Return (X, Y) of the center of cell containing provided text 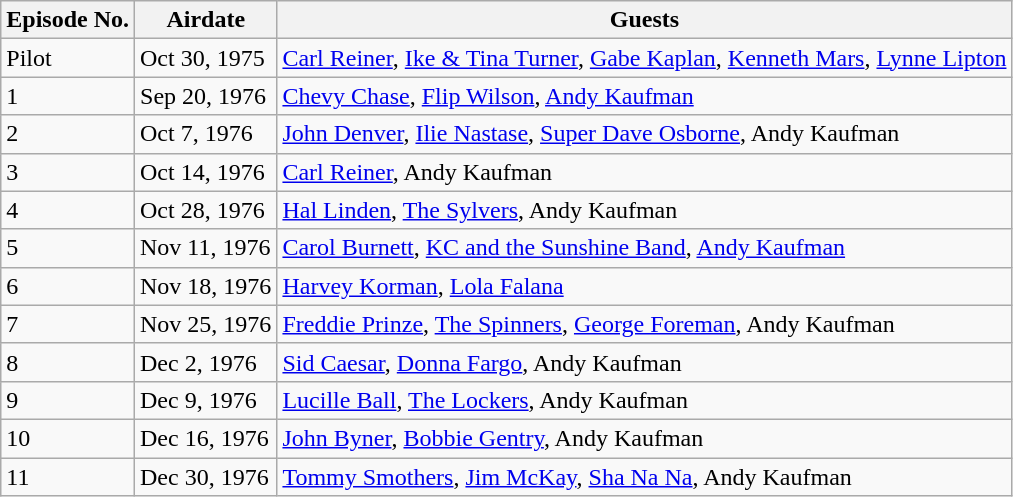
Oct 7, 1976 (206, 134)
Dec 9, 1976 (206, 400)
2 (68, 134)
Nov 11, 1976 (206, 248)
Sep 20, 1976 (206, 96)
Tommy Smothers, Jim McKay, Sha Na Na, Andy Kaufman (644, 477)
9 (68, 400)
5 (68, 248)
Freddie Prinze, The Spinners, George Foreman, Andy Kaufman (644, 324)
11 (68, 477)
Nov 25, 1976 (206, 324)
Lucille Ball, The Lockers, Andy Kaufman (644, 400)
1 (68, 96)
Pilot (68, 58)
10 (68, 438)
Oct 30, 1975 (206, 58)
Carl Reiner, Andy Kaufman (644, 172)
Oct 14, 1976 (206, 172)
Hal Linden, The Sylvers, Andy Kaufman (644, 210)
Dec 2, 1976 (206, 362)
John Byner, Bobbie Gentry, Andy Kaufman (644, 438)
7 (68, 324)
Nov 18, 1976 (206, 286)
John Denver, Ilie Nastase, Super Dave Osborne, Andy Kaufman (644, 134)
6 (68, 286)
Dec 30, 1976 (206, 477)
Sid Caesar, Donna Fargo, Andy Kaufman (644, 362)
Chevy Chase, Flip Wilson, Andy Kaufman (644, 96)
8 (68, 362)
4 (68, 210)
Carl Reiner, Ike & Tina Turner, Gabe Kaplan, Kenneth Mars, Lynne Lipton (644, 58)
Oct 28, 1976 (206, 210)
Episode No. (68, 20)
Dec 16, 1976 (206, 438)
Guests (644, 20)
Airdate (206, 20)
Carol Burnett, KC and the Sunshine Band, Andy Kaufman (644, 248)
Harvey Korman, Lola Falana (644, 286)
3 (68, 172)
